Output the (X, Y) coordinate of the center of the cell containing the given text.  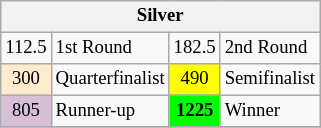
805 (26, 112)
490 (194, 80)
Winner (270, 112)
1st Round (110, 48)
Quarterfinalist (110, 80)
1225 (194, 112)
300 (26, 80)
2nd Round (270, 48)
Silver (160, 16)
112.5 (26, 48)
Semifinalist (270, 80)
Runner-up (110, 112)
182.5 (194, 48)
